Detect which cell encompasses the target text, then output its [X, Y] center coordinate. 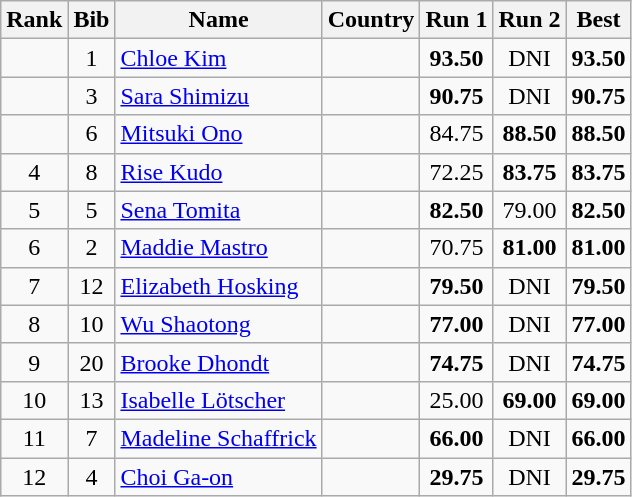
Wu Shaotong [218, 324]
Run 1 [456, 20]
79.00 [530, 210]
Maddie Mastro [218, 248]
Sena Tomita [218, 210]
Run 2 [530, 20]
25.00 [456, 400]
13 [92, 400]
Best [598, 20]
Brooke Dhondt [218, 362]
70.75 [456, 248]
3 [92, 96]
20 [92, 362]
Name [218, 20]
Rank [34, 20]
Choi Ga-on [218, 477]
Bib [92, 20]
Chloe Kim [218, 58]
84.75 [456, 134]
2 [92, 248]
Madeline Schaffrick [218, 438]
9 [34, 362]
Country [371, 20]
Sara Shimizu [218, 96]
Elizabeth Hosking [218, 286]
72.25 [456, 172]
Isabelle Lötscher [218, 400]
11 [34, 438]
Rise Kudo [218, 172]
1 [92, 58]
Mitsuki Ono [218, 134]
